Identify which cell holds the provided text, then report its (x, y) central coordinate. 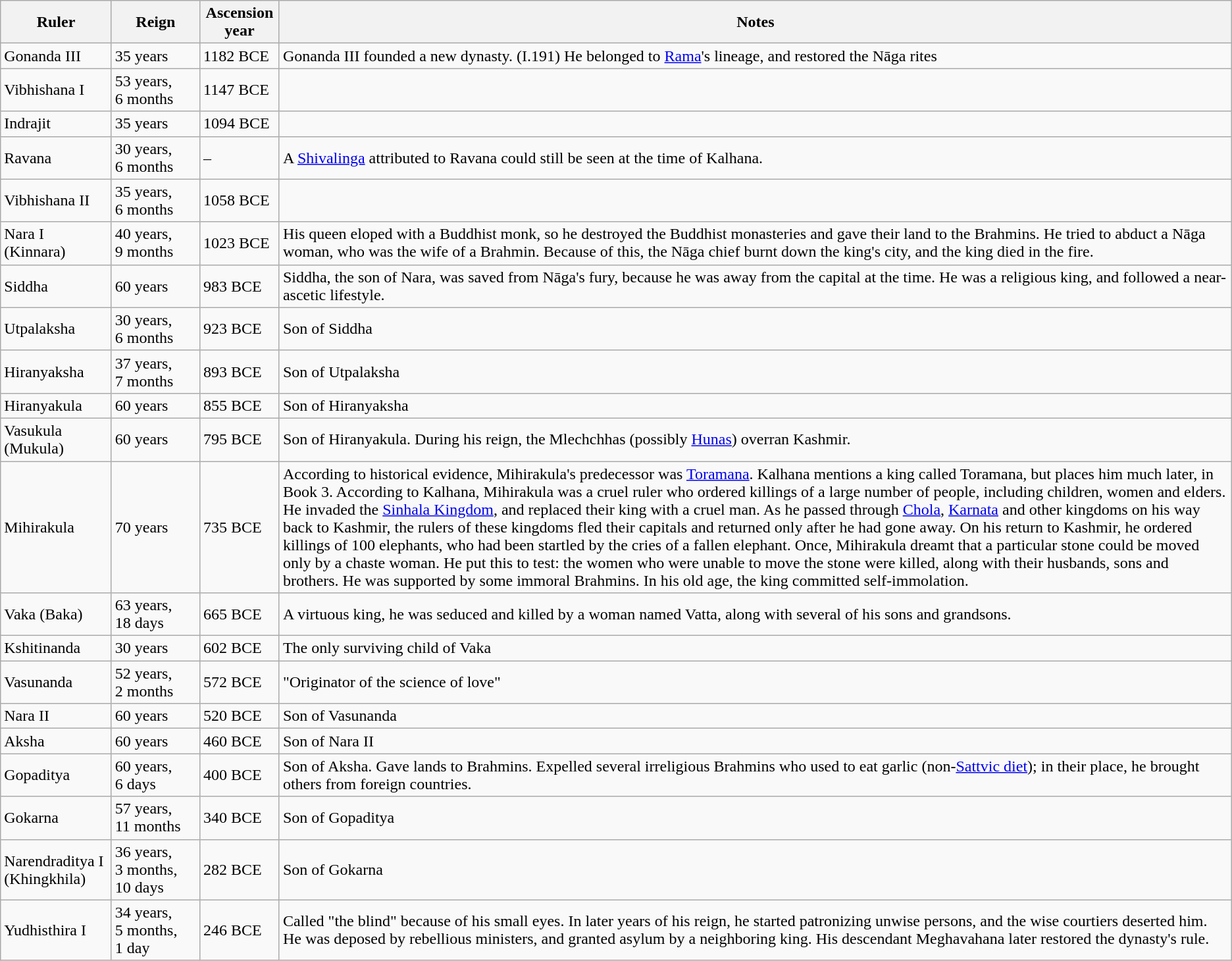
A Shivalinga attributed to Ravana could still be seen at the time of Kalhana. (756, 158)
Son of Nara II (756, 741)
53 years, 6 months (155, 90)
Son of Utpalaksha (756, 371)
Vaka (Baka) (56, 615)
Reign (155, 22)
52 years, 2 months (155, 682)
Yudhisthira I (56, 930)
57 years, 11 months (155, 818)
460 BCE (240, 741)
Son of Gopaditya (756, 818)
1094 BCE (240, 124)
Son of Gokarna (756, 870)
Notes (756, 22)
665 BCE (240, 615)
1182 BCE (240, 56)
Hiranyaksha (56, 371)
Hiranyakula (56, 405)
282 BCE (240, 870)
Gokarna (56, 818)
Son of Hiranyakula. During his reign, the Mlechchhas (possibly Hunas) overran Kashmir. (756, 440)
855 BCE (240, 405)
735 BCE (240, 527)
60 years, 6 days (155, 775)
1147 BCE (240, 90)
A virtuous king, he was seduced and killed by a woman named Vatta, along with several of his sons and grandsons. (756, 615)
Gopaditya (56, 775)
"Originator of the science of love" (756, 682)
983 BCE (240, 286)
340 BCE (240, 818)
246 BCE (240, 930)
– (240, 158)
923 BCE (240, 329)
1023 BCE (240, 244)
Utpalaksha (56, 329)
Siddha (56, 286)
Ravana (56, 158)
Gonanda III founded a new dynasty. (I.191) He belonged to Rama's lineage, and restored the Nāga rites (756, 56)
Indrajit (56, 124)
35 years, 6 months (155, 200)
30 years (155, 648)
34 years, 5 months, 1 day (155, 930)
572 BCE (240, 682)
Vasunanda (56, 682)
Son of Hiranyaksha (756, 405)
Mihirakula (56, 527)
36 years, 3 months, 10 days (155, 870)
Ascension year (240, 22)
Kshitinanda (56, 648)
Gonanda III (56, 56)
Vibhishana I (56, 90)
Nara II (56, 716)
70 years (155, 527)
Vasukula (Mukula) (56, 440)
602 BCE (240, 648)
Vibhishana II (56, 200)
Nara I (Kinnara) (56, 244)
400 BCE (240, 775)
Son of Siddha (756, 329)
37 years, 7 months (155, 371)
Narendraditya I (Khingkhila) (56, 870)
520 BCE (240, 716)
40 years, 9 months (155, 244)
Aksha (56, 741)
893 BCE (240, 371)
63 years, 18 days (155, 615)
1058 BCE (240, 200)
The only surviving child of Vaka (756, 648)
Ruler (56, 22)
Son of Vasunanda (756, 716)
795 BCE (240, 440)
